Return the (x, y) coordinate for the center point of the cell that contains the specified text.  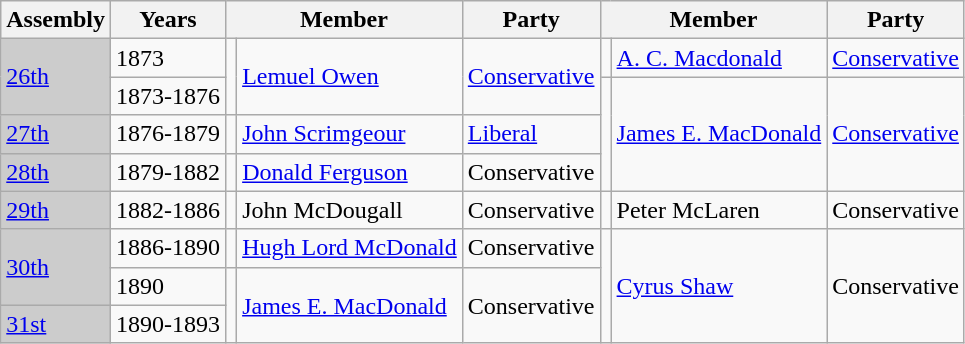
Hugh Lord McDonald (350, 248)
1873-1876 (168, 96)
1879-1882 (168, 172)
1886-1890 (168, 248)
1882-1886 (168, 210)
Cyrus Shaw (719, 286)
1873 (168, 58)
Liberal (531, 134)
28th (56, 172)
1876-1879 (168, 134)
30th (56, 267)
Donald Ferguson (350, 172)
John Scrimgeour (350, 134)
John McDougall (350, 210)
1890-1893 (168, 324)
1890 (168, 286)
29th (56, 210)
27th (56, 134)
26th (56, 77)
31st (56, 324)
A. C. Macdonald (719, 58)
Assembly (56, 20)
Years (168, 20)
Peter McLaren (719, 210)
Lemuel Owen (350, 77)
